Return (X, Y) of the center of cell containing provided text 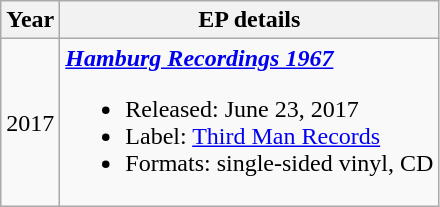
2017 (30, 122)
EP details (250, 20)
Year (30, 20)
Hamburg Recordings 1967Released: June 23, 2017Label: Third Man Records Formats: single-sided vinyl, CD (250, 122)
